Scan for the cell matching the given text and deliver its (X, Y) coordinate at center. 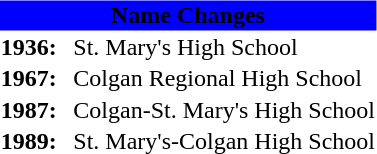
St. Mary's High School (224, 47)
Colgan-St. Mary's High School (224, 110)
Colgan Regional High School (224, 79)
